Pinpoint the cell where the given text exists, returning its [X, Y] midpoint coordinate. 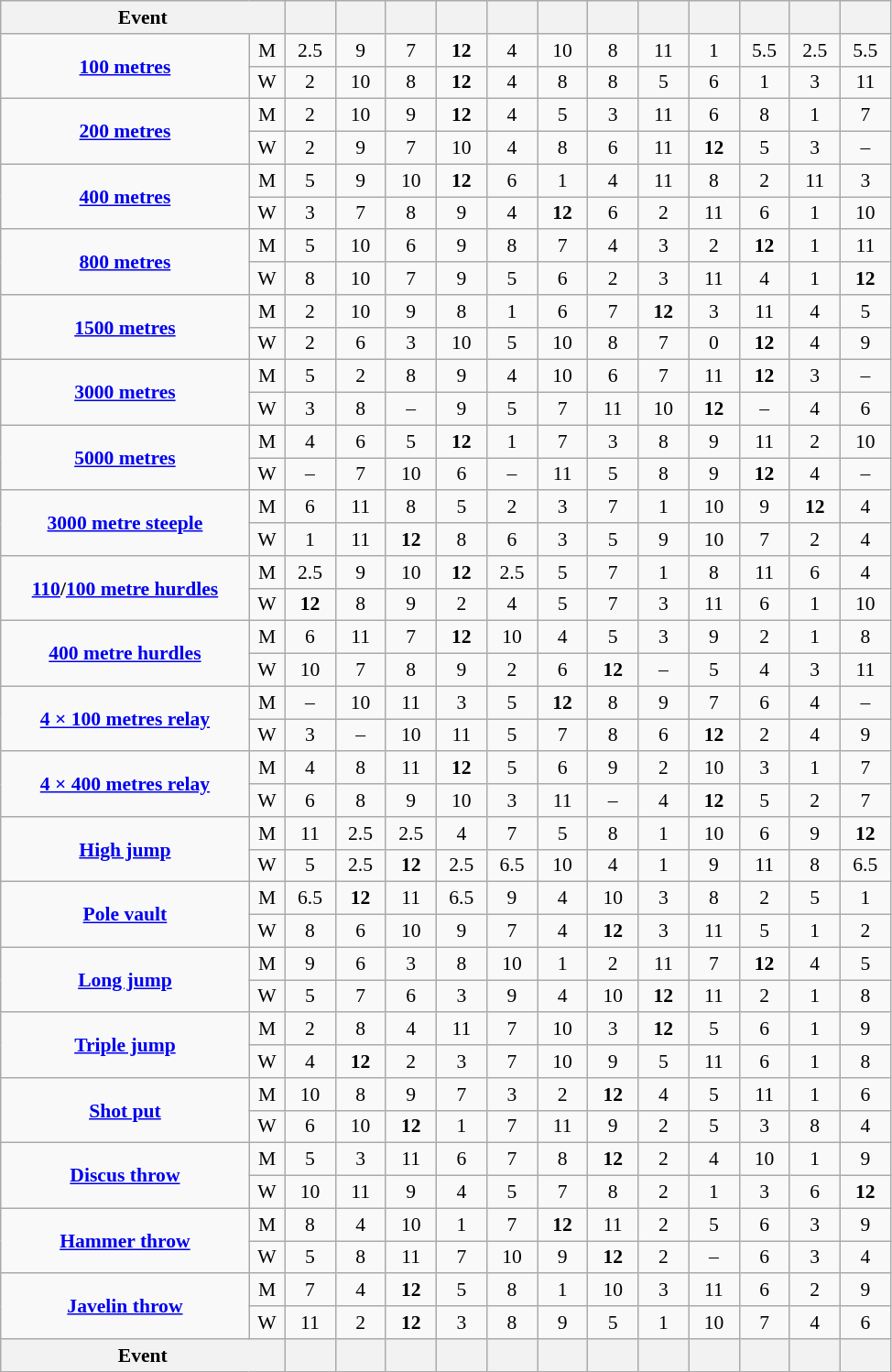
1500 metres [125, 328]
Hammer throw [125, 1240]
Discus throw [125, 1176]
3000 metres [125, 392]
800 metres [125, 262]
Shot put [125, 1110]
5000 metres [125, 458]
100 metres [125, 66]
0 [714, 343]
High jump [125, 850]
4 × 100 metres relay [125, 718]
200 metres [125, 132]
Javelin throw [125, 1306]
Pole vault [125, 914]
110/100 metre hurdles [125, 588]
3000 metre steeple [125, 524]
Long jump [125, 980]
400 metre hurdles [125, 654]
4 × 400 metres relay [125, 784]
400 metres [125, 196]
Triple jump [125, 1046]
